Scan for the cell matching the given text and deliver its [X, Y] coordinate at center. 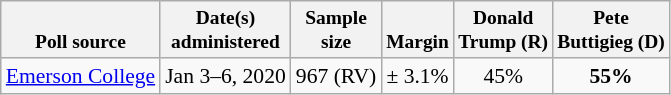
± 3.1% [417, 76]
Emerson College [80, 76]
Samplesize [336, 30]
967 (RV) [336, 76]
Date(s)administered [226, 30]
Margin [417, 30]
55% [612, 76]
PeteButtigieg (D) [612, 30]
45% [504, 76]
DonaldTrump (R) [504, 30]
Poll source [80, 30]
Jan 3–6, 2020 [226, 76]
